Scan for the cell matching the given text and deliver its (X, Y) coordinate at center. 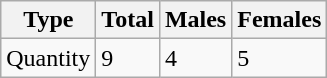
Females (280, 20)
Quantity (48, 58)
9 (128, 58)
Type (48, 20)
Total (128, 20)
5 (280, 58)
4 (195, 58)
Males (195, 20)
